Capture the cell that displays the provided text and extract its [X, Y] central coordinate. 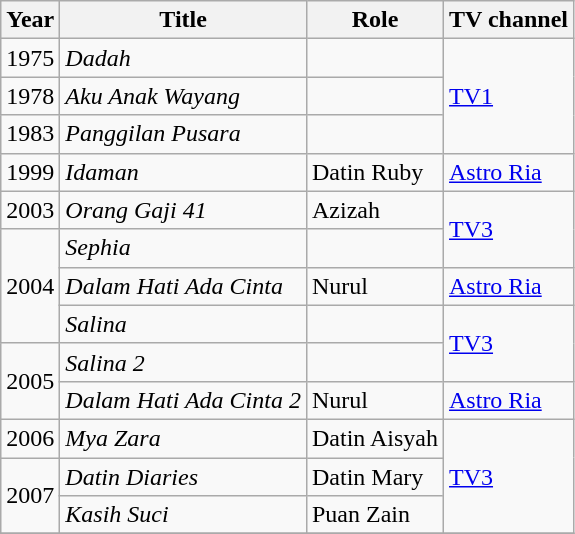
TV1 [509, 96]
Salina [184, 324]
1978 [30, 96]
Role [374, 20]
Title [184, 20]
Dalam Hati Ada Cinta [184, 286]
TV channel [509, 20]
2007 [30, 496]
Kasih Suci [184, 515]
Puan Zain [374, 515]
1975 [30, 58]
Datin Diaries [184, 477]
Orang Gaji 41 [184, 210]
Salina 2 [184, 362]
Idaman [184, 172]
Aku Anak Wayang [184, 96]
2004 [30, 286]
Datin Mary [374, 477]
Panggilan Pusara [184, 134]
2005 [30, 381]
1999 [30, 172]
Year [30, 20]
Dadah [184, 58]
Mya Zara [184, 438]
Sephia [184, 248]
Dalam Hati Ada Cinta 2 [184, 400]
Azizah [374, 210]
1983 [30, 134]
Datin Aisyah [374, 438]
2003 [30, 210]
2006 [30, 438]
Datin Ruby [374, 172]
